From the cell containing the given text, extract its center point as (X, Y) coordinate. 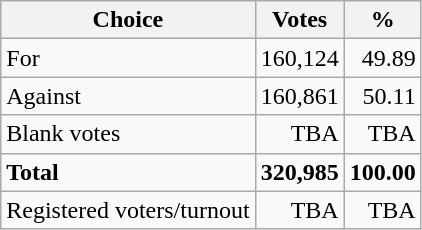
160,124 (300, 58)
320,985 (300, 172)
Votes (300, 20)
Against (128, 96)
For (128, 58)
49.89 (382, 58)
Registered voters/turnout (128, 210)
50.11 (382, 96)
160,861 (300, 96)
Choice (128, 20)
% (382, 20)
100.00 (382, 172)
Total (128, 172)
Blank votes (128, 134)
